Detect which cell encompasses the target text, then output its [x, y] center coordinate. 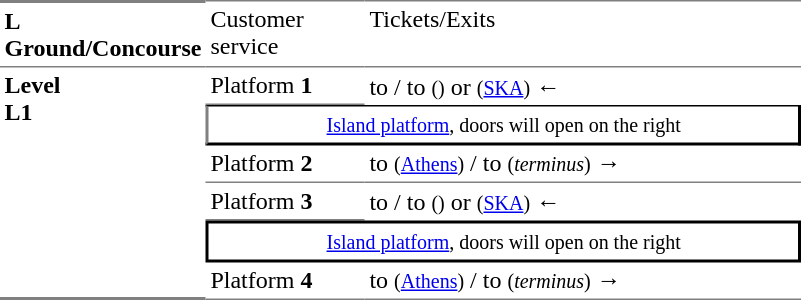
LGround/Concourse [103, 34]
Platform 2 [286, 165]
Tickets/Exits [583, 34]
Customer service [286, 34]
Platform 3 [286, 202]
Platform 1 [286, 87]
Platform 4 [286, 281]
LevelL1 [103, 184]
